Find where the given text appears and provide that cell's center as (X, Y) coordinate. 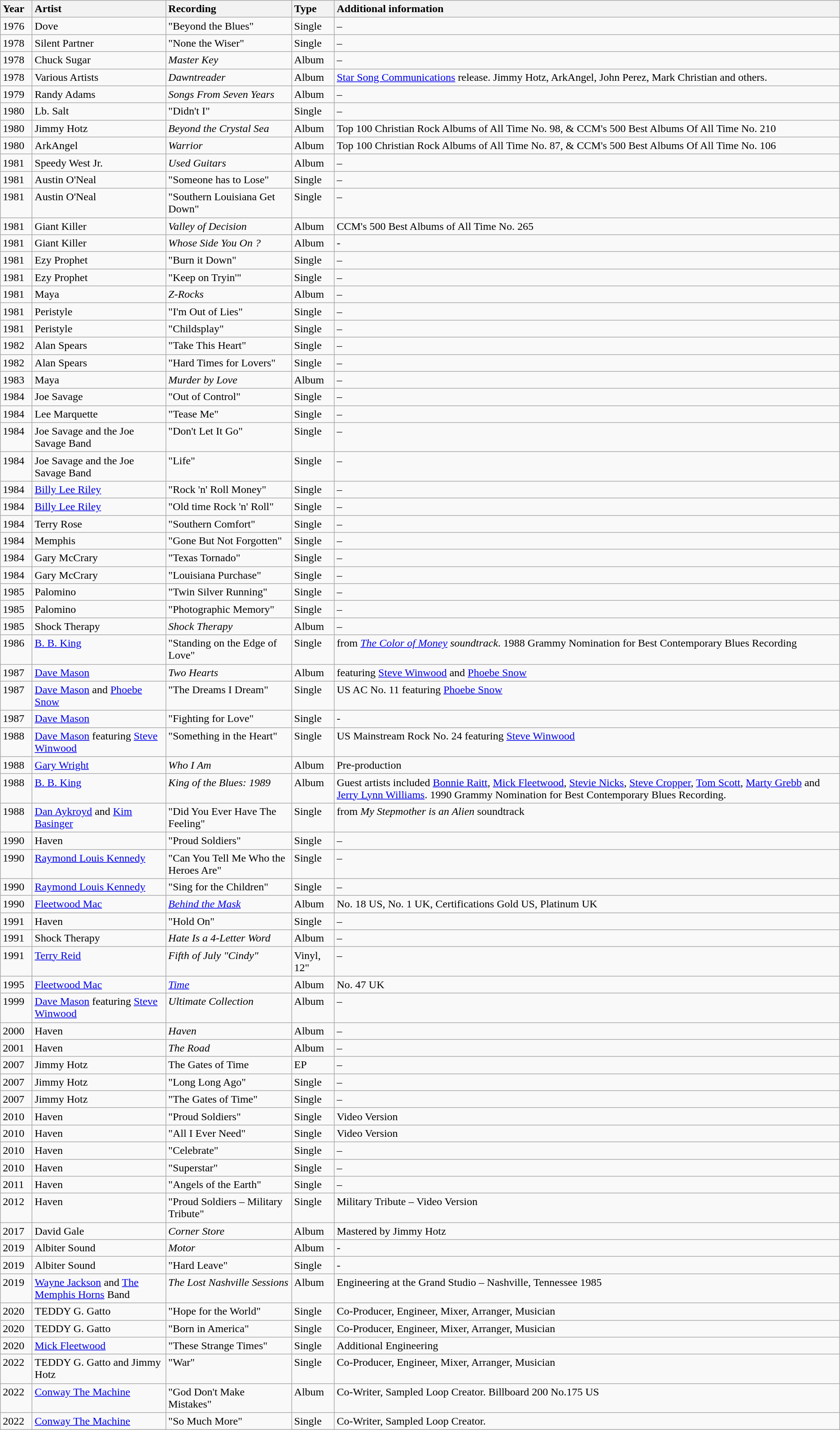
Time (229, 985)
CCM's 500 Best Albums of All Time No. 265 (587, 226)
Used Guitars (229, 163)
"Angels of the Earth" (229, 1185)
Memphis (99, 541)
"These Strange Times" (229, 1346)
1976 (16, 26)
Star Song Communications release. Jimmy Hotz, ArkAngel, John Perez, Mark Christian and others. (587, 77)
Vinyl, 12" (313, 962)
"Gone But Not Forgotten" (229, 541)
TEDDY G. Gatto and Jimmy Hotz (99, 1368)
"God Don't Make Mistakes" (229, 1398)
"Hold On" (229, 921)
Silent Partner (99, 43)
Terry Rose (99, 524)
Beyond the Crystal Sea (229, 128)
"All I Ever Need" (229, 1133)
"Hard Times for Lovers" (229, 363)
featuring Steve Winwood and Phoebe Snow (587, 673)
Year (16, 9)
Dave Mason and Phoebe Snow (99, 696)
"The Dreams I Dream" (229, 696)
Type (313, 9)
"Long Long Ago" (229, 1082)
Top 100 Christian Rock Albums of All Time No. 98, & CCM's 500 Best Albums Of All Time No. 210 (587, 128)
"Out of Control" (229, 397)
Randy Adams (99, 94)
Lee Marquette (99, 414)
Motor (229, 1248)
EP (313, 1065)
"Texas Tornado" (229, 558)
1983 (16, 380)
"So Much More" (229, 1421)
Master Key (229, 60)
Warrior (229, 145)
"None the Wiser" (229, 43)
Hate Is a 4-Letter Word (229, 938)
ArkAngel (99, 145)
Corner Store (229, 1231)
Dove (99, 26)
"Fighting for Love" (229, 719)
"Did You Ever Have The Feeling" (229, 817)
"Standing on the Edge of Love" (229, 649)
"Southern Comfort" (229, 524)
"Old time Rock 'n' Roll" (229, 506)
The Road (229, 1048)
The Lost Nashville Sessions (229, 1289)
"Sing for the Children" (229, 887)
"Something in the Heart" (229, 742)
Military Tribute – Video Version (587, 1208)
"Louisiana Purchase" (229, 575)
Chuck Sugar (99, 60)
Co-Writer, Sampled Loop Creator. Billboard 200 No.175 US (587, 1398)
"Hope for the World" (229, 1311)
from The Color of Money soundtrack. 1988 Grammy Nomination for Best Contemporary Blues Recording (587, 649)
Behind the Mask (229, 904)
"Life" (229, 466)
"Someone has to Lose" (229, 180)
US AC No. 11 featuring Phoebe Snow (587, 696)
"Southern Louisiana Get Down" (229, 203)
Various Artists (99, 77)
1986 (16, 649)
Z-Rocks (229, 295)
Pre-production (587, 765)
King of the Blues: 1989 (229, 788)
"Born in America" (229, 1329)
"Childsplay" (229, 329)
Fifth of July "Cindy" (229, 962)
2001 (16, 1048)
Who I Am (229, 765)
Mastered by Jimmy Hotz (587, 1231)
Wayne Jackson and The Memphis Horns Band (99, 1289)
"Didn't I" (229, 111)
"Superstar" (229, 1168)
No. 18 US, No. 1 UK, Certifications Gold US, Platinum UK (587, 904)
"Proud Soldiers – Military Tribute" (229, 1208)
from My Stepmother is an Alien soundtrack (587, 817)
Terry Reid (99, 962)
"Burn it Down" (229, 260)
"Beyond the Blues" (229, 26)
2017 (16, 1231)
Speedy West Jr. (99, 163)
"Photographic Memory" (229, 609)
Murder by Love (229, 380)
"Can You Tell Me Who the Heroes Are" (229, 864)
Dan Aykroyd and Kim Basinger (99, 817)
"Tease Me" (229, 414)
2011 (16, 1185)
1999 (16, 1008)
Whose Side You On ? (229, 243)
Recording (229, 9)
Top 100 Christian Rock Albums of All Time No. 87, & CCM's 500 Best Albums Of All Time No. 106 (587, 145)
"Celebrate" (229, 1150)
Co-Writer, Sampled Loop Creator. (587, 1421)
2012 (16, 1208)
Ultimate Collection (229, 1008)
Valley of Decision (229, 226)
"Keep on Tryin'" (229, 277)
Gary Wright (99, 765)
"Don't Let It Go" (229, 437)
Artist (99, 9)
Two Hearts (229, 673)
"War" (229, 1368)
No. 47 UK (587, 985)
Songs From Seven Years (229, 94)
Dawntreader (229, 77)
1995 (16, 985)
Engineering at the Grand Studio – Nashville, Tennessee 1985 (587, 1289)
"Rock 'n' Roll Money" (229, 489)
Additional information (587, 9)
"Hard Leave" (229, 1265)
David Gale (99, 1231)
"Twin Silver Running" (229, 592)
Additional Engineering (587, 1346)
US Mainstream Rock No. 24 featuring Steve Winwood (587, 742)
1979 (16, 94)
"Take This Heart" (229, 346)
Lb. Salt (99, 111)
Mick Fleetwood (99, 1346)
Joe Savage (99, 397)
2000 (16, 1031)
"The Gates of Time" (229, 1099)
The Gates of Time (229, 1065)
"I'm Out of Lies" (229, 312)
